Find where the given text appears and provide that cell's center as (x, y) coordinate. 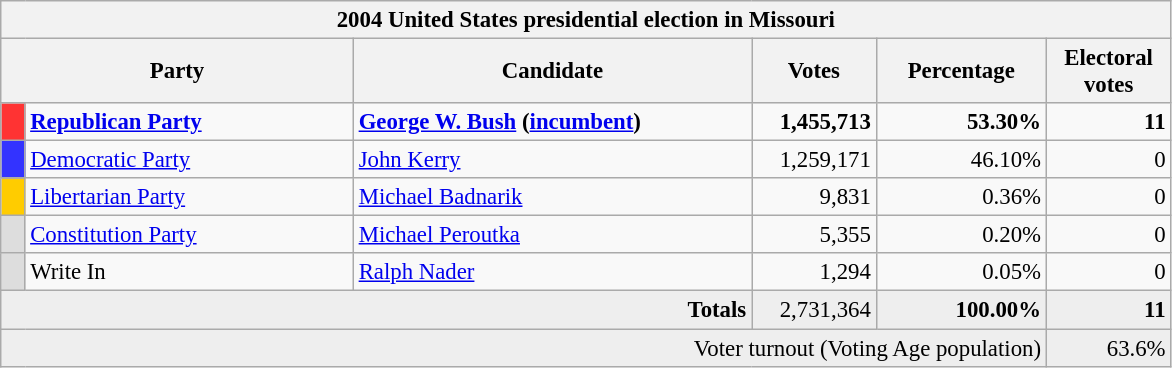
John Kerry (552, 160)
Electoral votes (1108, 72)
2004 United States presidential election in Missouri (586, 20)
Constitution Party (189, 235)
Party (178, 72)
Voter turnout (Voting Age population) (524, 348)
0.36% (961, 197)
0.05% (961, 273)
Write In (189, 273)
9,831 (814, 197)
Ralph Nader (552, 273)
5,355 (814, 235)
2,731,364 (814, 310)
Percentage (961, 72)
Votes (814, 72)
George W. Bush (incumbent) (552, 122)
1,294 (814, 273)
Michael Badnarik (552, 197)
1,455,713 (814, 122)
46.10% (961, 160)
Libertarian Party (189, 197)
Democratic Party (189, 160)
1,259,171 (814, 160)
Candidate (552, 72)
Michael Peroutka (552, 235)
Totals (376, 310)
100.00% (961, 310)
Republican Party (189, 122)
53.30% (961, 122)
0.20% (961, 235)
63.6% (1108, 348)
